Determine the [x, y] coordinate at the center of the cell enclosing the given text.  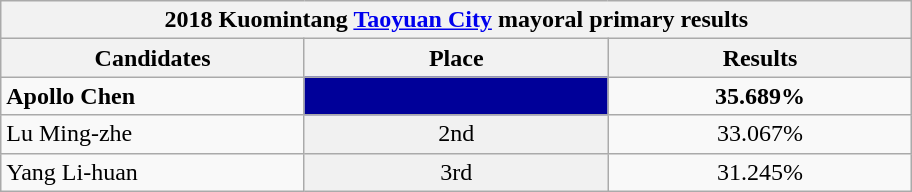
Place [456, 58]
3rd [456, 172]
2018 Kuomintang Taoyuan City mayoral primary results [456, 20]
35.689% [760, 96]
33.067% [760, 134]
Lu Ming-zhe [153, 134]
Candidates [153, 58]
31.245% [760, 172]
Yang Li-huan [153, 172]
Results [760, 58]
Apollo Chen [153, 96]
2nd [456, 134]
